Provide the [x, y] coordinate of the cell's center where the given text is located.  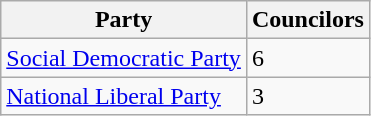
Social Democratic Party [124, 58]
6 [308, 58]
Councilors [308, 20]
Party [124, 20]
3 [308, 96]
National Liberal Party [124, 96]
